Scan for the cell matching the given text and deliver its [x, y] coordinate at center. 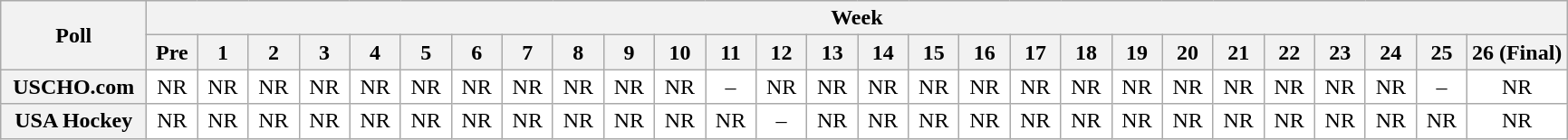
16 [985, 52]
5 [426, 52]
14 [883, 52]
1 [223, 52]
USCHO.com [74, 87]
18 [1086, 52]
15 [934, 52]
24 [1390, 52]
8 [578, 52]
20 [1188, 52]
19 [1137, 52]
21 [1238, 52]
7 [527, 52]
26 (Final) [1516, 52]
11 [730, 52]
13 [832, 52]
10 [679, 52]
USA Hockey [74, 121]
9 [629, 52]
17 [1035, 52]
2 [274, 52]
Poll [74, 35]
Pre [172, 52]
6 [476, 52]
25 [1441, 52]
Week [857, 18]
4 [375, 52]
23 [1340, 52]
3 [324, 52]
22 [1289, 52]
12 [782, 52]
